Extract the [x, y] coordinate from the center of the cell holding the provided text.  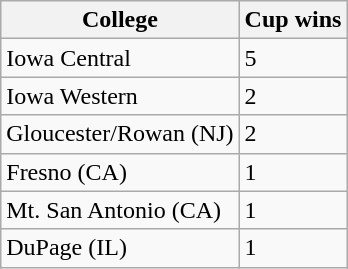
Mt. San Antonio (CA) [120, 210]
Cup wins [293, 20]
5 [293, 58]
College [120, 20]
Gloucester/Rowan (NJ) [120, 134]
Fresno (CA) [120, 172]
DuPage (IL) [120, 248]
Iowa Central [120, 58]
Iowa Western [120, 96]
